Return (X, Y) of the center of cell containing provided text 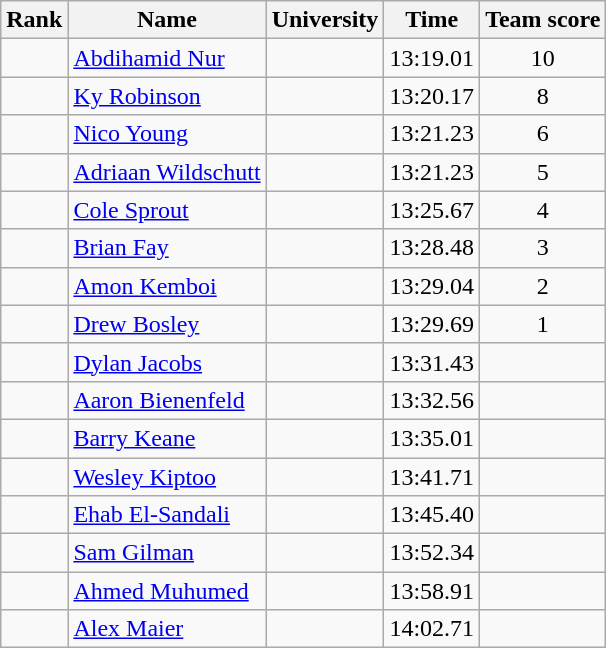
13:45.40 (432, 515)
Brian Fay (167, 248)
10 (543, 58)
Wesley Kiptoo (167, 477)
Alex Maier (167, 629)
Aaron Bienenfeld (167, 400)
13:19.01 (432, 58)
Sam Gilman (167, 553)
Adriaan Wildschutt (167, 172)
Team score (543, 20)
Amon Kemboi (167, 286)
13:58.91 (432, 591)
14:02.71 (432, 629)
13:52.34 (432, 553)
8 (543, 96)
Ky Robinson (167, 96)
Abdihamid Nur (167, 58)
13:35.01 (432, 438)
13:25.67 (432, 210)
2 (543, 286)
Name (167, 20)
Drew Bosley (167, 324)
Cole Sprout (167, 210)
Rank (34, 20)
13:32.56 (432, 400)
13:28.48 (432, 248)
13:41.71 (432, 477)
Time (432, 20)
1 (543, 324)
6 (543, 134)
13:29.04 (432, 286)
Ahmed Muhumed (167, 591)
Barry Keane (167, 438)
13:29.69 (432, 324)
University (325, 20)
4 (543, 210)
13:31.43 (432, 362)
13:20.17 (432, 96)
5 (543, 172)
Ehab El-Sandali (167, 515)
Nico Young (167, 134)
Dylan Jacobs (167, 362)
3 (543, 248)
